Capture the cell that displays the provided text and extract its [x, y] central coordinate. 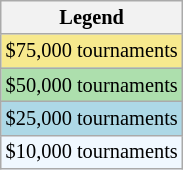
$75,000 tournaments [92, 51]
$10,000 tournaments [92, 152]
$50,000 tournaments [92, 85]
Legend [92, 17]
$25,000 tournaments [92, 118]
